Pinpoint the cell where the given text exists, returning its (X, Y) midpoint coordinate. 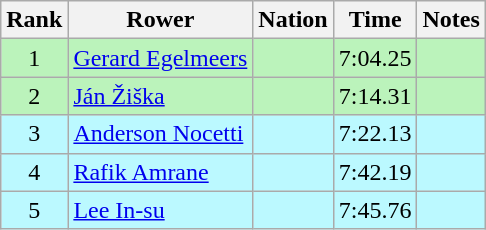
1 (34, 58)
Anderson Nocetti (160, 134)
2 (34, 96)
7:04.25 (375, 58)
Lee In-su (160, 210)
7:14.31 (375, 96)
Ján Žiška (160, 96)
7:45.76 (375, 210)
Notes (451, 20)
Rower (160, 20)
Rank (34, 20)
Nation (293, 20)
3 (34, 134)
7:42.19 (375, 172)
Time (375, 20)
4 (34, 172)
Gerard Egelmeers (160, 58)
5 (34, 210)
7:22.13 (375, 134)
Rafik Amrane (160, 172)
